Find where the given text appears and provide that cell's center as (x, y) coordinate. 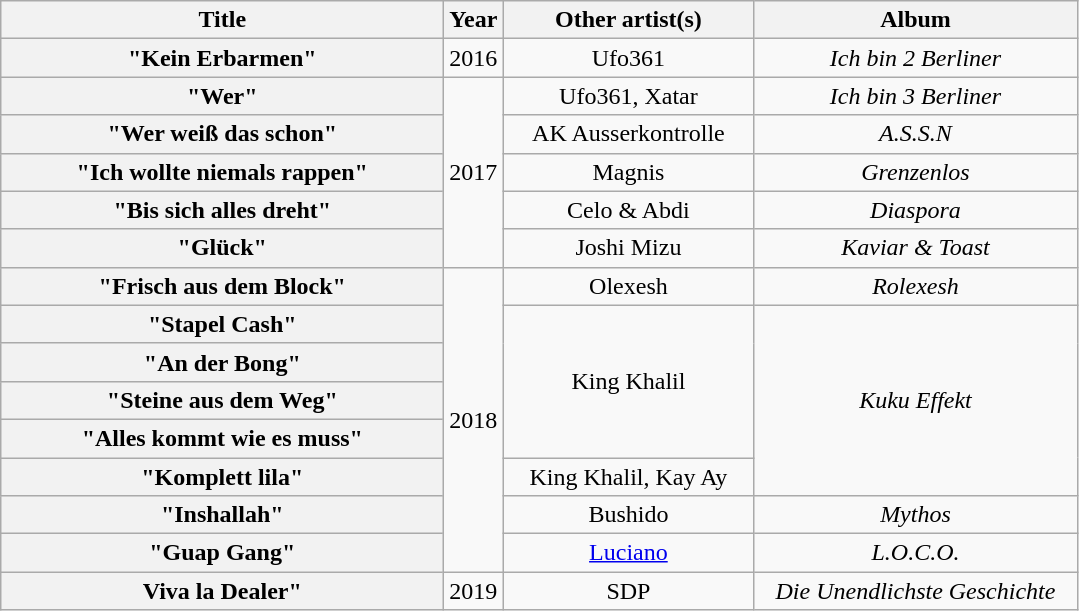
Joshi Mizu (628, 248)
Mythos (916, 515)
2019 (474, 591)
Ufo361 (628, 58)
"Bis sich alles dreht" (222, 210)
L.O.C.O. (916, 553)
Ich bin 2 Berliner (916, 58)
"Guap Gang" (222, 553)
Kuku Effekt (916, 400)
AK Ausserkontrolle (628, 134)
"Komplett lila" (222, 477)
Ich bin 3 Berliner (916, 96)
"Steine aus dem Weg" (222, 400)
Luciano (628, 553)
"Frisch aus dem Block" (222, 286)
Album (916, 20)
Kaviar & Toast (916, 248)
Celo & Abdi (628, 210)
"Kein Erbarmen" (222, 58)
King Khalil (628, 381)
Bushido (628, 515)
2017 (474, 172)
"Alles kommt wie es muss" (222, 438)
"Glück" (222, 248)
Die Unendlichste Geschichte (916, 591)
2016 (474, 58)
"An der Bong" (222, 362)
Grenzenlos (916, 172)
Diaspora (916, 210)
A.S.S.N (916, 134)
Magnis (628, 172)
Title (222, 20)
Viva la Dealer" (222, 591)
Other artist(s) (628, 20)
"Stapel Cash" (222, 324)
Olexesh (628, 286)
Year (474, 20)
Ufo361, Xatar (628, 96)
Rolexesh (916, 286)
"Inshallah" (222, 515)
"Wer weiß das schon" (222, 134)
SDP (628, 591)
King Khalil, Kay Ay (628, 477)
2018 (474, 419)
"Wer" (222, 96)
"Ich wollte niemals rappen" (222, 172)
